Capture the cell that displays the provided text and extract its [X, Y] central coordinate. 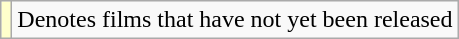
Denotes films that have not yet been released [235, 20]
